Provide the [X, Y] coordinate of the cell's center where the given text is located.  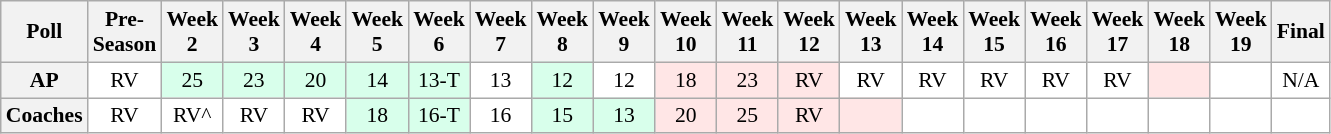
14 [377, 80]
Poll [44, 32]
Week3 [254, 32]
N/A [1301, 80]
Week6 [439, 32]
Final [1301, 32]
Week12 [809, 32]
Week8 [562, 32]
RV^ [192, 116]
Week16 [1056, 32]
Week14 [933, 32]
Week17 [1118, 32]
Week5 [377, 32]
16-T [439, 116]
Week4 [316, 32]
Week2 [192, 32]
Week10 [686, 32]
13-T [439, 80]
AP [44, 80]
Week7 [501, 32]
Week19 [1241, 32]
Week9 [624, 32]
Week13 [871, 32]
Week18 [1179, 32]
16 [501, 116]
15 [562, 116]
Week11 [748, 32]
Week15 [994, 32]
Coaches [44, 116]
Pre-Season [125, 32]
